Output the [x, y] coordinate of the center of the cell containing the given text.  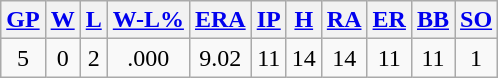
W [62, 20]
W-L% [148, 20]
SO [476, 20]
1 [476, 58]
H [304, 20]
L [94, 20]
9.02 [220, 58]
RA [344, 20]
ER [389, 20]
2 [94, 58]
IP [268, 20]
5 [23, 58]
0 [62, 58]
GP [23, 20]
ERA [220, 20]
.000 [148, 58]
BB [432, 20]
